Provide the [x, y] coordinate of the cell's center where the given text is located.  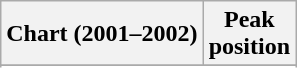
Peakposition [249, 34]
Chart (2001–2002) [102, 34]
